Identify which cell holds the provided text, then report its [x, y] central coordinate. 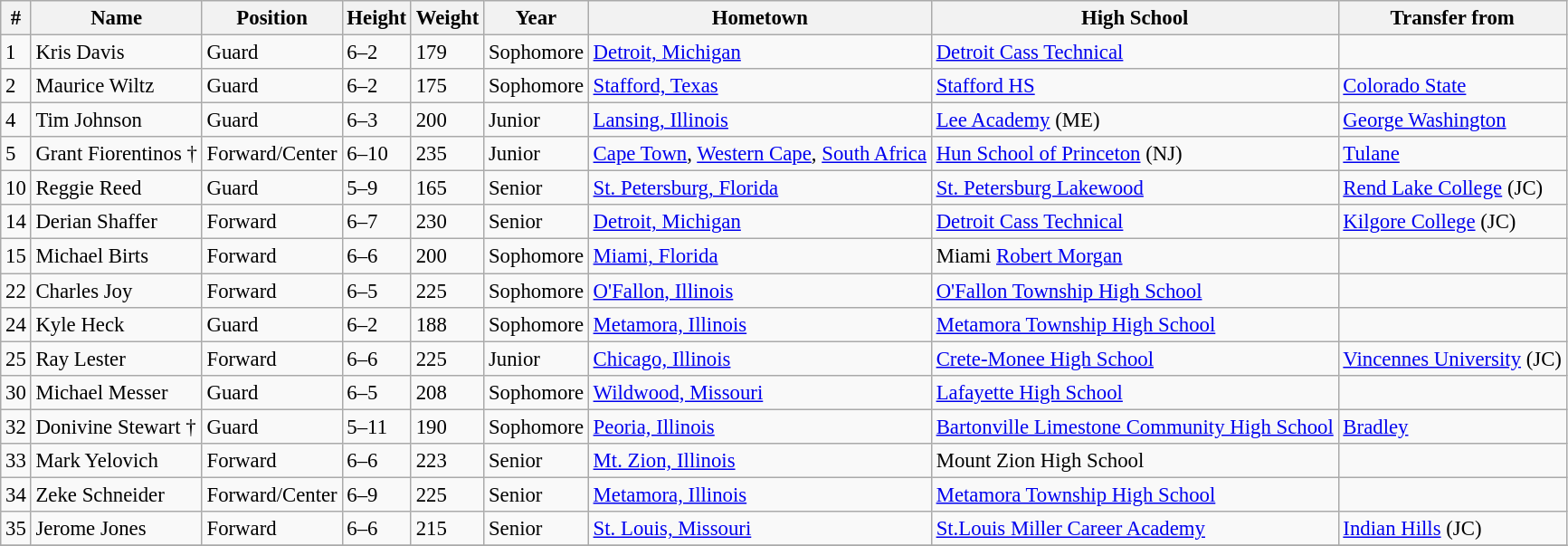
34 [16, 494]
Chicago, Illinois [760, 359]
25 [16, 359]
Height [376, 18]
165 [447, 188]
2 [16, 86]
Kyle Heck [116, 324]
22 [16, 291]
Wildwood, Missouri [760, 392]
Year [537, 18]
Cape Town, Western Cape, South Africa [760, 154]
Hun School of Princeton (NJ) [1135, 154]
Tim Johnson [116, 120]
Miami Robert Morgan [1135, 256]
Bartonville Limestone Community High School [1135, 426]
215 [447, 529]
5–9 [376, 188]
St. Petersburg, Florida [760, 188]
35 [16, 529]
Tulane [1452, 154]
1 [16, 53]
6–3 [376, 120]
Crete-Monee High School [1135, 359]
6–7 [376, 222]
Mt. Zion, Illinois [760, 461]
6–10 [376, 154]
223 [447, 461]
14 [16, 222]
Ray Lester [116, 359]
Vincennes University (JC) [1452, 359]
15 [16, 256]
Colorado State [1452, 86]
Stafford HS [1135, 86]
Bradley [1452, 426]
5 [16, 154]
# [16, 18]
235 [447, 154]
6–9 [376, 494]
Stafford, Texas [760, 86]
St.Louis Miller Career Academy [1135, 529]
Rend Lake College (JC) [1452, 188]
5–11 [376, 426]
230 [447, 222]
St. Petersburg Lakewood [1135, 188]
George Washington [1452, 120]
179 [447, 53]
Indian Hills (JC) [1452, 529]
Transfer from [1452, 18]
Jerome Jones [116, 529]
30 [16, 392]
Peoria, Illinois [760, 426]
190 [447, 426]
4 [16, 120]
Zeke Schneider [116, 494]
Mark Yelovich [116, 461]
Name [116, 18]
Derian Shaffer [116, 222]
Maurice Wiltz [116, 86]
10 [16, 188]
32 [16, 426]
Kris Davis [116, 53]
Charles Joy [116, 291]
208 [447, 392]
Weight [447, 18]
Michael Birts [116, 256]
Lee Academy (ME) [1135, 120]
Kilgore College (JC) [1452, 222]
Michael Messer [116, 392]
O'Fallon, Illinois [760, 291]
175 [447, 86]
Lafayette High School [1135, 392]
Grant Fiorentinos † [116, 154]
Hometown [760, 18]
O'Fallon Township High School [1135, 291]
Mount Zion High School [1135, 461]
Reggie Reed [116, 188]
High School [1135, 18]
24 [16, 324]
St. Louis, Missouri [760, 529]
Position [271, 18]
Donivine Stewart † [116, 426]
188 [447, 324]
Miami, Florida [760, 256]
33 [16, 461]
Lansing, Illinois [760, 120]
